Locate the cell with the specified text and output its [X, Y] center coordinate. 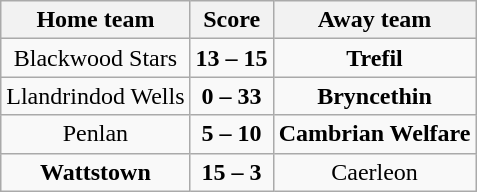
Score [232, 20]
5 – 10 [232, 134]
Bryncethin [374, 96]
Home team [96, 20]
Blackwood Stars [96, 58]
13 – 15 [232, 58]
Caerleon [374, 172]
Away team [374, 20]
Cambrian Welfare [374, 134]
0 – 33 [232, 96]
15 – 3 [232, 172]
Penlan [96, 134]
Wattstown [96, 172]
Llandrindod Wells [96, 96]
Trefil [374, 58]
